Scan for the cell matching the given text and deliver its [X, Y] coordinate at center. 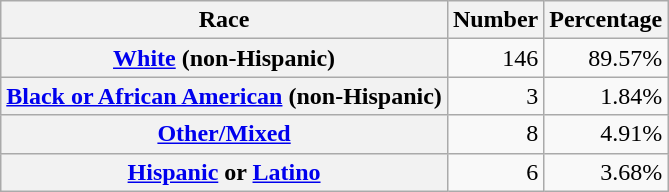
Number [495, 20]
Hispanic or Latino [224, 172]
89.57% [606, 58]
Race [224, 20]
Percentage [606, 20]
White (non-Hispanic) [224, 58]
146 [495, 58]
3 [495, 96]
4.91% [606, 134]
Other/Mixed [224, 134]
3.68% [606, 172]
1.84% [606, 96]
6 [495, 172]
8 [495, 134]
Black or African American (non-Hispanic) [224, 96]
